Return [x, y] of the center of cell containing provided text 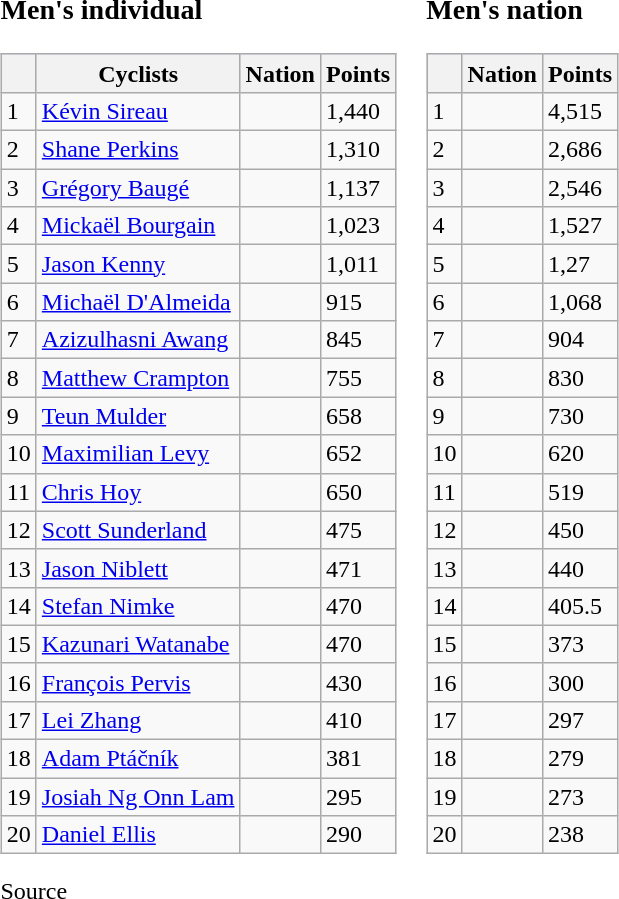
830 [580, 378]
450 [580, 530]
Grégory Baugé [138, 188]
2,546 [580, 188]
1,527 [580, 226]
Shane Perkins [138, 150]
755 [358, 378]
658 [358, 416]
410 [358, 720]
1,137 [358, 188]
730 [580, 416]
279 [580, 759]
Matthew Crampton [138, 378]
2,686 [580, 150]
Jason Niblett [138, 568]
Teun Mulder [138, 416]
1,023 [358, 226]
Adam Ptáčník [138, 759]
Maximilian Levy [138, 454]
François Pervis [138, 682]
915 [358, 302]
238 [580, 835]
1,440 [358, 111]
Chris Hoy [138, 492]
Daniel Ellis [138, 835]
Kazunari Watanabe [138, 644]
Lei Zhang [138, 720]
Scott Sunderland [138, 530]
1,011 [358, 264]
652 [358, 454]
290 [358, 835]
Josiah Ng Onn Lam [138, 797]
297 [580, 720]
430 [358, 682]
Cyclists [138, 73]
1,27 [580, 264]
381 [358, 759]
Kévin Sireau [138, 111]
650 [358, 492]
295 [358, 797]
1,068 [580, 302]
475 [358, 530]
904 [580, 340]
4,515 [580, 111]
620 [580, 454]
Azizulhasni Awang [138, 340]
Stefan Nimke [138, 606]
1,310 [358, 150]
845 [358, 340]
519 [580, 492]
Jason Kenny [138, 264]
Michaël D'Almeida [138, 302]
440 [580, 568]
471 [358, 568]
405.5 [580, 606]
273 [580, 797]
373 [580, 644]
Mickaël Bourgain [138, 226]
300 [580, 682]
